Capture the cell that displays the provided text and extract its [X, Y] central coordinate. 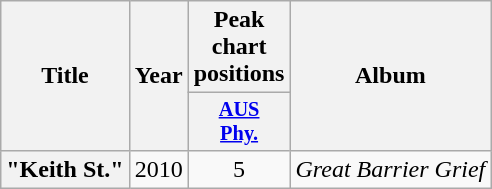
"Keith St." [65, 169]
Peak chart positions [239, 47]
2010 [158, 169]
Great Barrier Grief [390, 169]
AUSPhy. [239, 122]
Album [390, 76]
Title [65, 76]
5 [239, 169]
Year [158, 76]
